Return the [x, y] coordinate for the center point of the cell that contains the specified text.  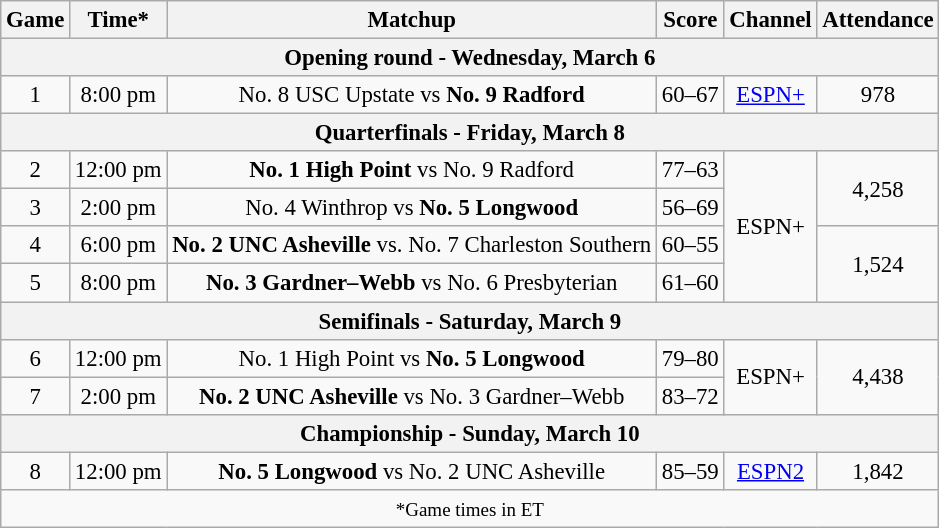
Channel [770, 20]
No. 2 UNC Asheville vs No. 3 Gardner–Webb [412, 396]
79–80 [691, 358]
No. 2 UNC Asheville vs. No. 7 Charleston Southern [412, 245]
Time* [118, 20]
Game [36, 20]
No. 1 High Point vs No. 9 Radford [412, 170]
6 [36, 358]
61–60 [691, 283]
7 [36, 396]
4,258 [878, 188]
Matchup [412, 20]
ESPN2 [770, 471]
No. 1 High Point vs No. 5 Longwood [412, 358]
No. 8 USC Upstate vs No. 9 Radford [412, 95]
Score [691, 20]
2 [36, 170]
60–67 [691, 95]
60–55 [691, 245]
83–72 [691, 396]
No. 3 Gardner–Webb vs No. 6 Presbyterian [412, 283]
4 [36, 245]
56–69 [691, 208]
Attendance [878, 20]
No. 4 Winthrop vs No. 5 Longwood [412, 208]
Championship - Sunday, March 10 [470, 433]
8 [36, 471]
77–63 [691, 170]
No. 5 Longwood vs No. 2 UNC Asheville [412, 471]
Quarterfinals - Friday, March 8 [470, 133]
3 [36, 208]
5 [36, 283]
978 [878, 95]
4,438 [878, 376]
1,524 [878, 264]
1 [36, 95]
85–59 [691, 471]
Semifinals - Saturday, March 9 [470, 321]
6:00 pm [118, 245]
Opening round - Wednesday, March 6 [470, 58]
*Game times in ET [470, 509]
1,842 [878, 471]
